Provide the [x, y] coordinate of the cell's center where the given text is located.  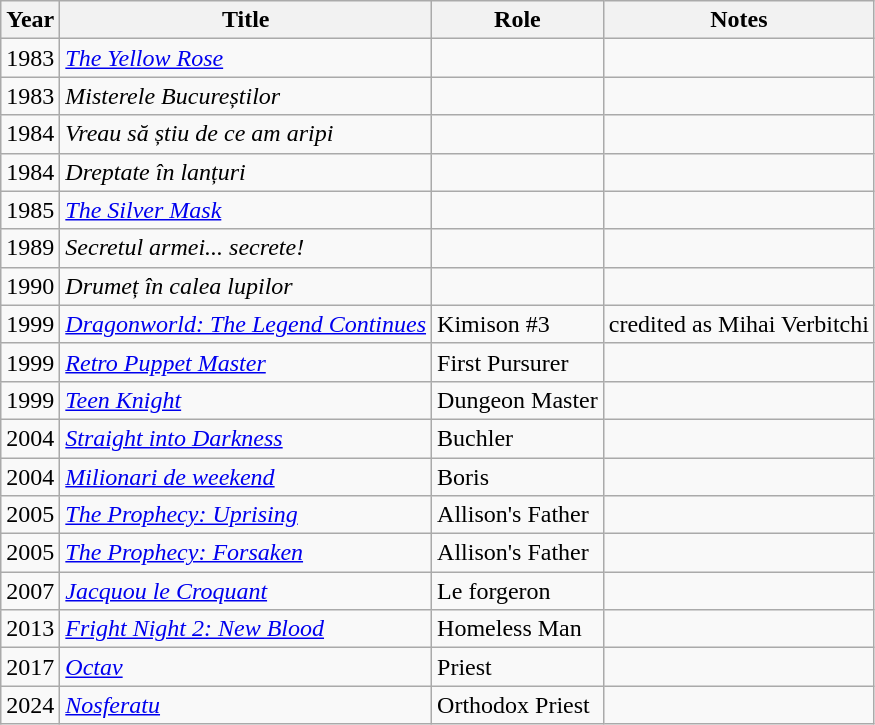
Homeless Man [518, 629]
The Silver Mask [246, 210]
Title [246, 20]
Drumeț în calea lupilor [246, 286]
Notes [738, 20]
2024 [30, 705]
Vreau să știu de ce am aripi [246, 134]
Year [30, 20]
Role [518, 20]
Buchler [518, 438]
credited as Mihai Verbitchi [738, 324]
Teen Knight [246, 400]
Fright Night 2: New Blood [246, 629]
2013 [30, 629]
2017 [30, 667]
Dungeon Master [518, 400]
Straight into Darkness [246, 438]
Kimison #3 [518, 324]
Octav [246, 667]
Boris [518, 477]
Milionari de weekend [246, 477]
Dreptate în lanțuri [246, 172]
The Prophecy: Forsaken [246, 553]
1990 [30, 286]
1985 [30, 210]
Le forgeron [518, 591]
2007 [30, 591]
The Prophecy: Uprising [246, 515]
1989 [30, 248]
Dragonworld: The Legend Continues [246, 324]
Jacquou le Croquant [246, 591]
Nosferatu [246, 705]
The Yellow Rose [246, 58]
Retro Puppet Master [246, 362]
First Pursurer [518, 362]
Misterele Bucureștilor [246, 96]
Secretul armei... secrete! [246, 248]
Orthodox Priest [518, 705]
Priest [518, 667]
